From the cell containing the given text, extract its center point as (X, Y) coordinate. 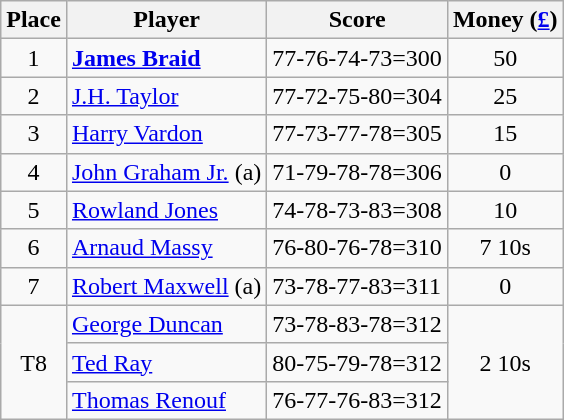
Player (166, 20)
Rowland Jones (166, 210)
Money (£) (505, 20)
Harry Vardon (166, 134)
77-76-74-73=300 (358, 58)
Arnaud Massy (166, 248)
Place (34, 20)
74-78-73-83=308 (358, 210)
73-78-77-83=311 (358, 286)
25 (505, 96)
15 (505, 134)
7 (34, 286)
7 10s (505, 248)
77-73-77-78=305 (358, 134)
10 (505, 210)
Thomas Renouf (166, 400)
Ted Ray (166, 362)
76-80-76-78=310 (358, 248)
3 (34, 134)
George Duncan (166, 324)
50 (505, 58)
73-78-83-78=312 (358, 324)
71-79-78-78=306 (358, 172)
2 (34, 96)
5 (34, 210)
James Braid (166, 58)
6 (34, 248)
4 (34, 172)
80-75-79-78=312 (358, 362)
J.H. Taylor (166, 96)
76-77-76-83=312 (358, 400)
Robert Maxwell (a) (166, 286)
John Graham Jr. (a) (166, 172)
77-72-75-80=304 (358, 96)
T8 (34, 362)
Score (358, 20)
2 10s (505, 362)
1 (34, 58)
